Find where the given text appears and provide that cell's center as (X, Y) coordinate. 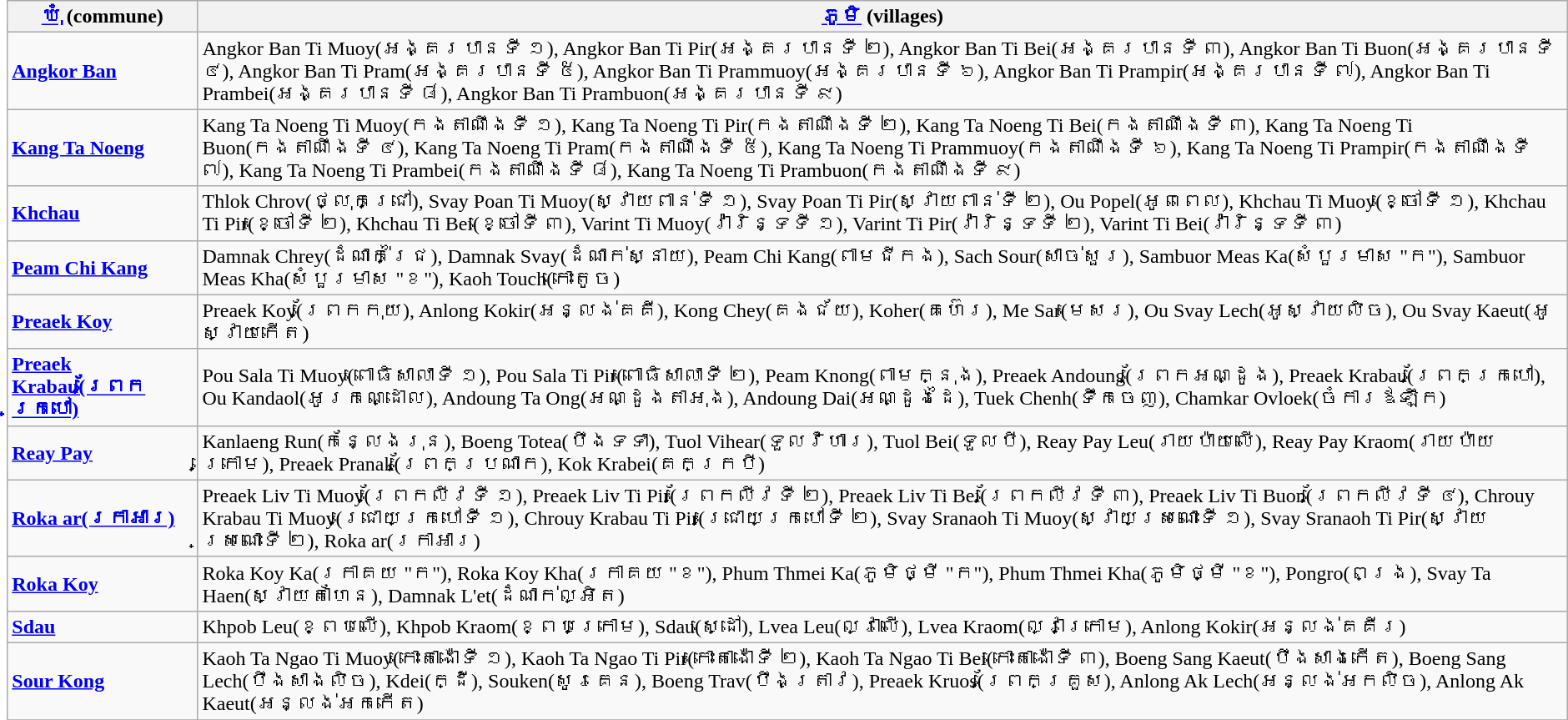
Khpob Leu(ខ្ពបលើ), Khpob Kraom(ខ្ពបក្រោម), Sdau(ស្ដៅ), Lvea Leu(ល្វាលើ), Lvea Kraom(ល្វាក្រោម), Anlong Kokir(អន្លង់គគីរ) (882, 627)
Angkor Ban (103, 71)
Peam Chi Kang (103, 267)
Sour Kong (103, 681)
Sdau (103, 627)
Roka ar(រកាអារ) (103, 518)
Reay Pay (103, 452)
Preaek Koy(ព្រែកកុយ), Anlong Kokir(អន្លង់គគី), Kong Chey(គងជ័យ), Koher(គហ៊េរ), Me Sar(មេសរ), Ou Svay Lech(អូស្វាយលិច), Ou Svay Kaeut(អូស្វាយកើត) (882, 322)
Roka Koy (103, 584)
ភូមិ (villages) (882, 17)
Kang Ta Noeng (103, 148)
Khchau (103, 214)
Preaek Koy (103, 322)
Preaek Krabau(ព្រែកក្របៅ) (103, 387)
ឃុំ (commune) (103, 17)
